Return the (x, y) coordinate for the center point of the cell that contains the specified text.  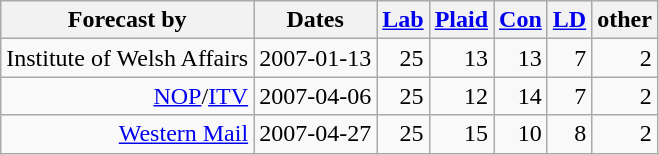
Con (521, 20)
NOP/ITV (128, 96)
14 (521, 96)
10 (521, 134)
LD (569, 20)
2007-01-13 (316, 58)
Lab (403, 20)
Institute of Welsh Affairs (128, 58)
Dates (316, 20)
12 (461, 96)
8 (569, 134)
other (625, 20)
2007-04-06 (316, 96)
15 (461, 134)
Western Mail (128, 134)
Plaid (461, 20)
Forecast by (128, 20)
2007-04-27 (316, 134)
